Find where the given text appears and provide that cell's center as (X, Y) coordinate. 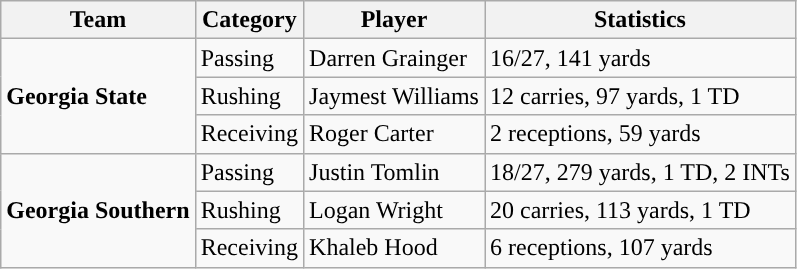
Logan Wright (394, 210)
2 receptions, 59 yards (640, 134)
6 receptions, 107 yards (640, 248)
Roger Carter (394, 134)
12 carries, 97 yards, 1 TD (640, 96)
Georgia Southern (98, 210)
Khaleb Hood (394, 248)
Jaymest Williams (394, 96)
Team (98, 20)
Georgia State (98, 96)
Player (394, 20)
18/27, 279 yards, 1 TD, 2 INTs (640, 172)
16/27, 141 yards (640, 58)
Statistics (640, 20)
Category (249, 20)
Darren Grainger (394, 58)
20 carries, 113 yards, 1 TD (640, 210)
Justin Tomlin (394, 172)
